Identify which cell holds the provided text, then report its [X, Y] central coordinate. 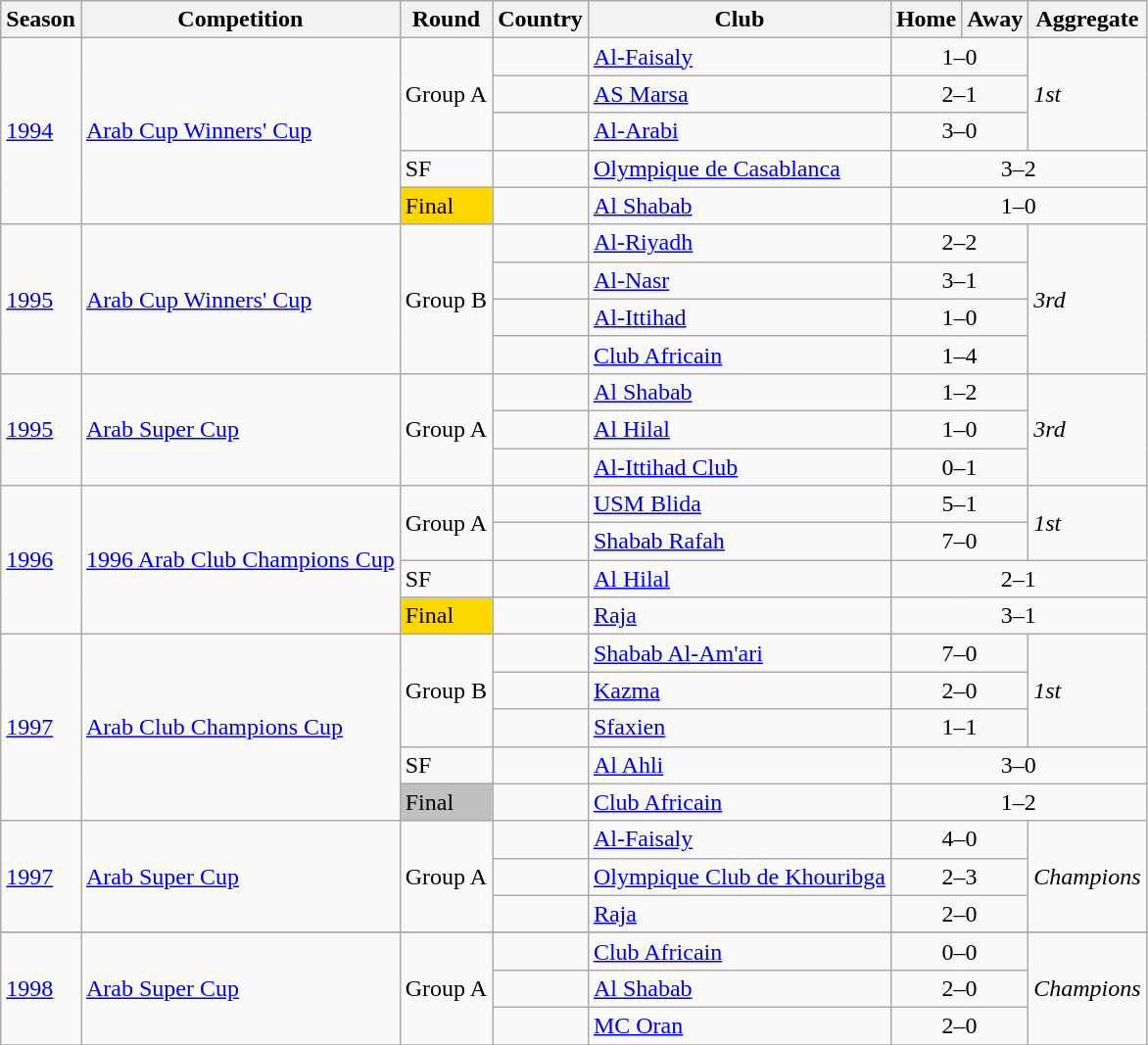
Al-Riyadh [739, 243]
Home [926, 20]
USM Blida [739, 504]
Sfaxien [739, 728]
3–2 [1019, 168]
4–0 [959, 839]
Away [995, 20]
Al Ahli [739, 765]
1996 [41, 560]
Al-Ittihad [739, 317]
Shabab Rafah [739, 542]
Aggregate [1087, 20]
Season [41, 20]
2–2 [959, 243]
1996 Arab Club Champions Cup [240, 560]
Shabab Al-Am'ari [739, 653]
Competition [240, 20]
0–0 [959, 951]
Al-Arabi [739, 131]
1994 [41, 131]
Al-Ittihad Club [739, 467]
Olympique Club de Khouribga [739, 877]
Kazma [739, 690]
MC Oran [739, 1025]
2–3 [959, 877]
Round [446, 20]
1–1 [959, 728]
Olympique de Casablanca [739, 168]
5–1 [959, 504]
Arab Club Champions Cup [240, 728]
Club [739, 20]
AS Marsa [739, 94]
1998 [41, 988]
1–4 [959, 355]
Al-Nasr [739, 280]
0–1 [959, 467]
Country [541, 20]
